Detect which cell encompasses the target text, then output its [X, Y] center coordinate. 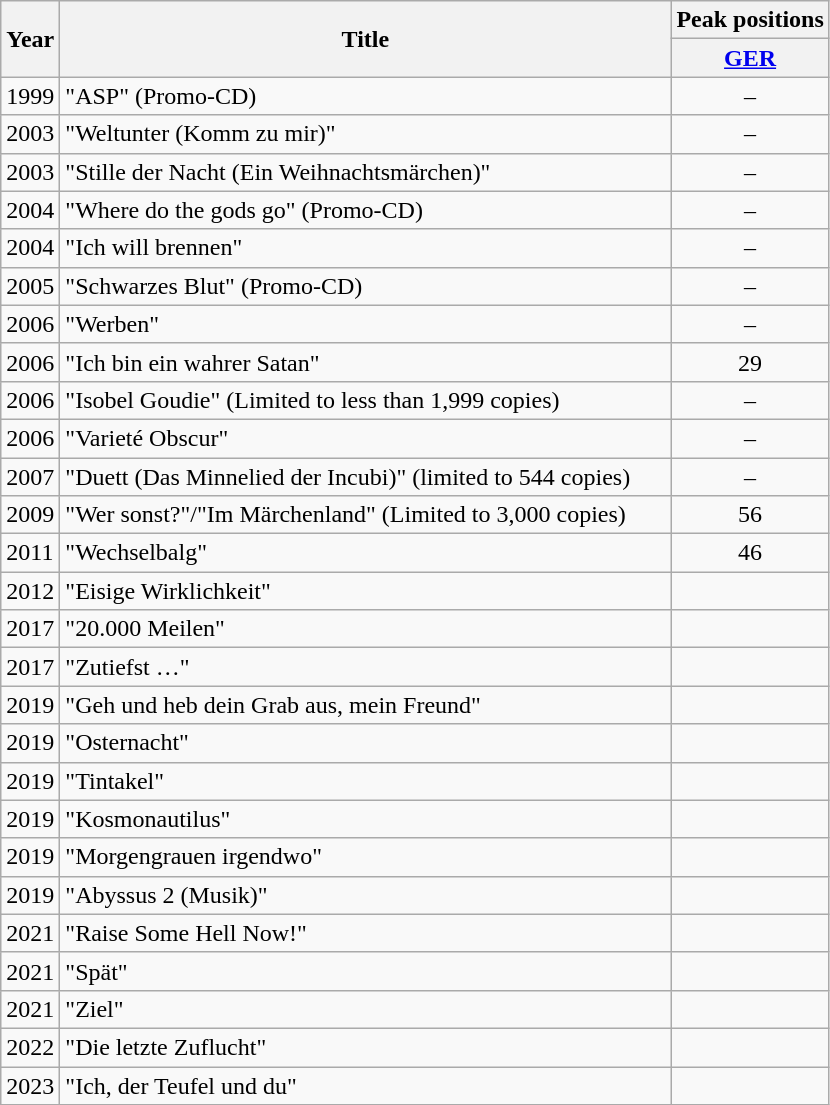
"Stille der Nacht (Ein Weihnachtsmärchen)" [366, 172]
"Ziel" [366, 1009]
2011 [30, 553]
Title [366, 39]
"Weltunter (Komm zu mir)" [366, 134]
2007 [30, 477]
Peak positions [750, 20]
46 [750, 553]
"Tintakel" [366, 781]
"Ich, der Teufel und du" [366, 1085]
"Wer sonst?"/"Im Märchenland" (Limited to 3,000 copies) [366, 515]
"Wechselbalg" [366, 553]
56 [750, 515]
"Kosmonautilus" [366, 819]
"Werben" [366, 324]
"Ich will brennen" [366, 248]
"Zutiefst …" [366, 667]
1999 [30, 96]
"Morgengrauen irgendwo" [366, 857]
2023 [30, 1085]
"ASP" (Promo-CD) [366, 96]
"Duett (Das Minnelied der Incubi)" (limited to 544 copies) [366, 477]
"Ich bin ein wahrer Satan" [366, 362]
29 [750, 362]
"Abyssus 2 (Musik)" [366, 895]
"Varieté Obscur" [366, 438]
"Geh und heb dein Grab aus, mein Freund" [366, 705]
2005 [30, 286]
"Spät" [366, 971]
GER [750, 58]
Year [30, 39]
2009 [30, 515]
"Schwarzes Blut" (Promo-CD) [366, 286]
"Isobel Goudie" (Limited to less than 1,999 copies) [366, 400]
"Osternacht" [366, 743]
"Die letzte Zuflucht" [366, 1047]
"20.000 Meilen" [366, 629]
"Eisige Wirklichkeit" [366, 591]
"Where do the gods go" (Promo-CD) [366, 210]
2022 [30, 1047]
2012 [30, 591]
"Raise Some Hell Now!" [366, 933]
